Return the [x, y] coordinate for the center point of the cell that contains the specified text.  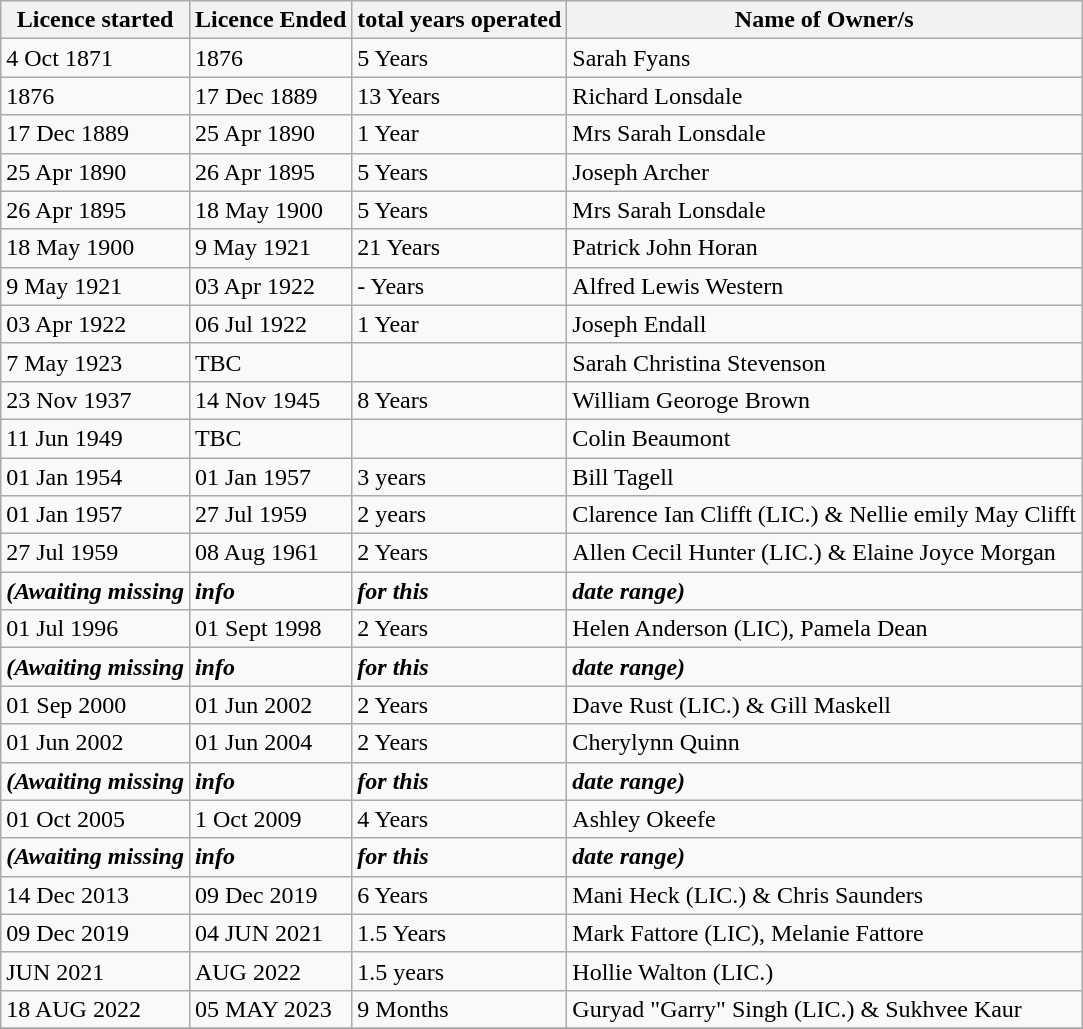
04 JUN 2021 [270, 933]
4 Years [460, 819]
Name of Owner/s [824, 20]
1 Oct 2009 [270, 819]
Cherylynn Quinn [824, 743]
7 May 1923 [96, 362]
Ashley Okeefe [824, 819]
Sarah Christina Stevenson [824, 362]
13 Years [460, 96]
Joseph Endall [824, 324]
Mani Heck (LIC.) & Chris Saunders [824, 895]
01 Sept 1998 [270, 629]
23 Nov 1937 [96, 400]
05 MAY 2023 [270, 1009]
Mark Fattore (LIC), Melanie Fattore [824, 933]
Colin Beaumont [824, 438]
1.5 Years [460, 933]
08 Aug 1961 [270, 553]
JUN 2021 [96, 971]
14 Dec 2013 [96, 895]
Bill Tagell [824, 477]
Clarence Ian Clifft (LIC.) & Nellie emily May Clifft [824, 515]
01 Jun 2004 [270, 743]
AUG 2022 [270, 971]
01 Jul 1996 [96, 629]
01 Sep 2000 [96, 705]
9 Months [460, 1009]
total years operated [460, 20]
Hollie Walton (LIC.) [824, 971]
- Years [460, 286]
Licence started [96, 20]
21 Years [460, 248]
Dave Rust (LIC.) & Gill Maskell [824, 705]
3 years [460, 477]
1.5 years [460, 971]
11 Jun 1949 [96, 438]
Alfred Lewis Western [824, 286]
6 Years [460, 895]
Joseph Archer [824, 172]
Patrick John Horan [824, 248]
18 AUG 2022 [96, 1009]
Guryad "Garry" Singh (LIC.) & Sukhvee Kaur [824, 1009]
Sarah Fyans [824, 58]
06 Jul 1922 [270, 324]
Allen Cecil Hunter (LIC.) & Elaine Joyce Morgan [824, 553]
14 Nov 1945 [270, 400]
2 years [460, 515]
01 Oct 2005 [96, 819]
William Georoge Brown [824, 400]
Licence Ended [270, 20]
8 Years [460, 400]
Helen Anderson (LIC), Pamela Dean [824, 629]
01 Jan 1954 [96, 477]
4 Oct 1871 [96, 58]
Richard Lonsdale [824, 96]
